Search for the cell housing the specified text and yield its [x, y] center coordinate. 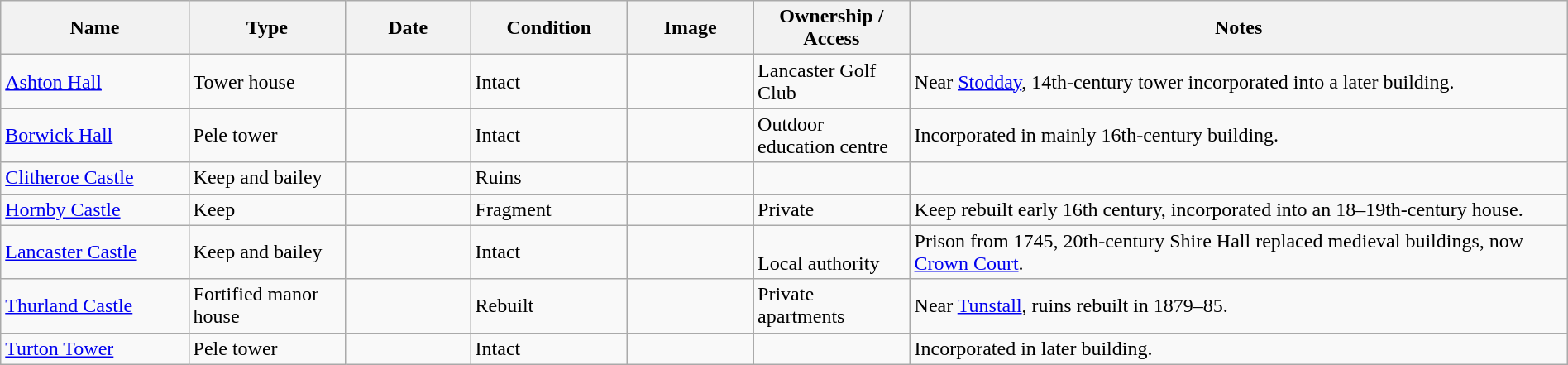
Thurland Castle [94, 306]
Fragment [549, 209]
Near Tunstall, ruins rebuilt in 1879–85. [1239, 306]
Name [94, 28]
Incorporated in mainly 16th-century building. [1239, 136]
Notes [1239, 28]
Incorporated in later building. [1239, 348]
Local authority [832, 252]
Date [409, 28]
Private apartments [832, 306]
Lancaster Golf Club [832, 81]
Fortified manor house [266, 306]
Hornby Castle [94, 209]
Outdoor education centre [832, 136]
Near Stodday, 14th-century tower incorporated into a later building. [1239, 81]
Prison from 1745, 20th-century Shire Hall replaced medieval buildings, now Crown Court. [1239, 252]
Turton Tower [94, 348]
Image [691, 28]
Type [266, 28]
Rebuilt [549, 306]
Borwick Hall [94, 136]
Keep [266, 209]
Lancaster Castle [94, 252]
Ruins [549, 178]
Keep rebuilt early 16th century, incorporated into an 18–19th-century house. [1239, 209]
Ownership / Access [832, 28]
Tower house [266, 81]
Condition [549, 28]
Ashton Hall [94, 81]
Private [832, 209]
Clitheroe Castle [94, 178]
